Pinpoint the cell where the given text exists, returning its [x, y] midpoint coordinate. 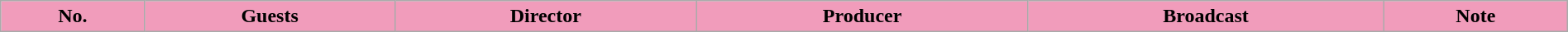
Director [546, 16]
Note [1475, 16]
Producer [862, 16]
Broadcast [1206, 16]
No. [73, 16]
Guests [270, 16]
